Scan for the cell matching the given text and deliver its (x, y) coordinate at center. 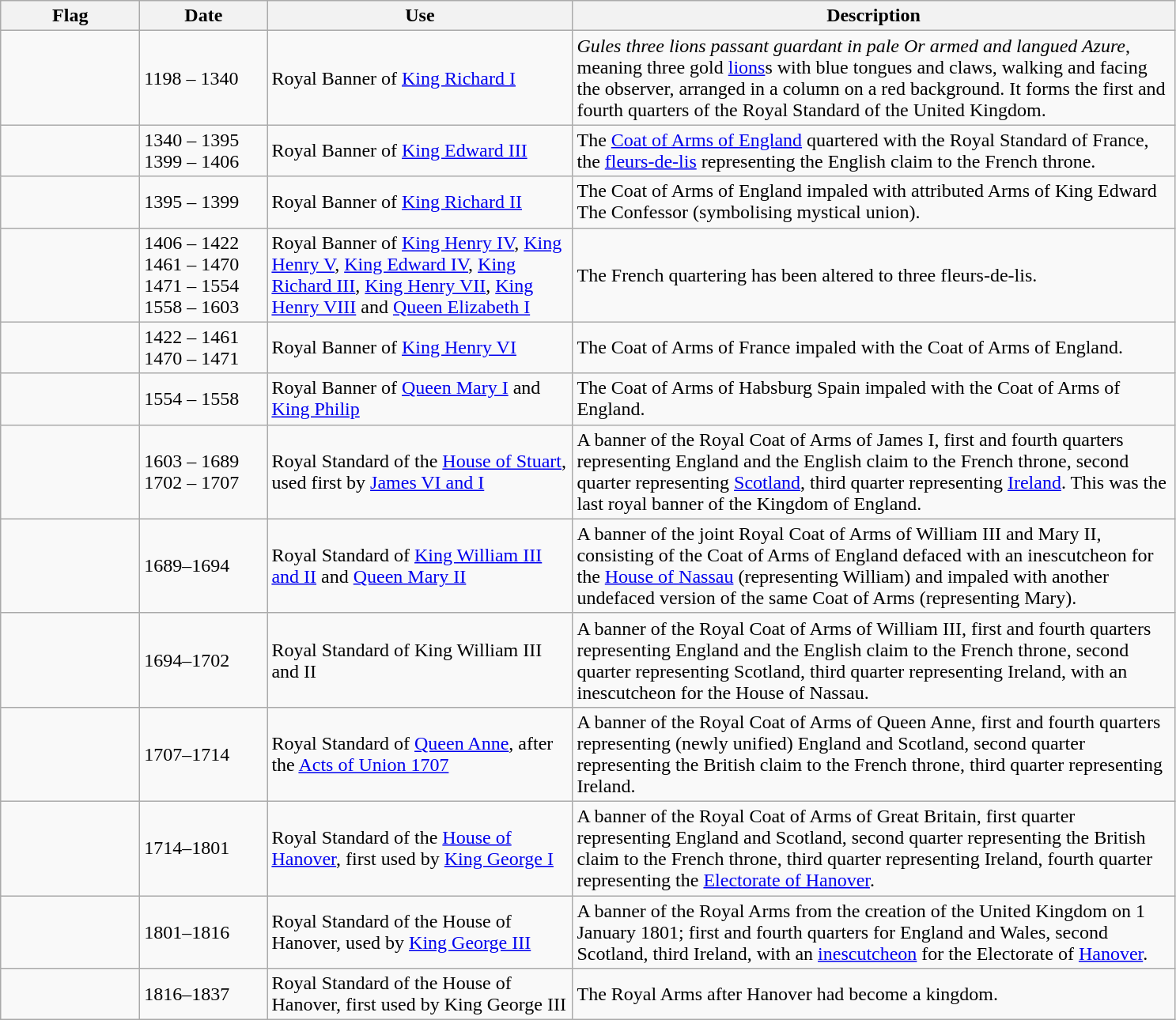
Royal Standard of King William III and II and Queen Mary II (420, 566)
Date (204, 16)
1198 – 1340 (204, 77)
Royal Standard of Queen Anne, after the Acts of Union 1707 (420, 754)
Royal Standard of King William III and II (420, 659)
1406 – 14221461 – 14701471 – 15541558 – 1603 (204, 275)
Flag (70, 16)
1801–1816 (204, 931)
1714–1801 (204, 848)
Royal Banner of King Henry IV, King Henry V, King Edward IV, King Richard III, King Henry VII, King Henry VIII and Queen Elizabeth I (420, 275)
Royal Banner of King Richard I (420, 77)
Use (420, 16)
The French quartering has been altered to three fleurs-de-lis. (873, 275)
1816–1837 (204, 995)
Royal Standard of the House of Stuart, used first by James VI and I (420, 471)
1422 – 14611470 – 1471 (204, 348)
Royal Banner of King Edward III (420, 150)
Royal Standard of the House of Hanover, first used by King George I (420, 848)
Royal Standard of the House of Hanover, first used by King George III (420, 995)
Royal Standard of the House of Hanover, used by King George III (420, 931)
1554 – 1558 (204, 399)
The Coat of Arms of England quartered with the Royal Standard of France, the fleurs-de-lis representing the English claim to the French throne. (873, 150)
Royal Banner of King Henry VI (420, 348)
The Coat of Arms of France impaled with the Coat of Arms of England. (873, 348)
1694–1702 (204, 659)
Royal Banner of Queen Mary I and King Philip (420, 399)
Royal Banner of King Richard II (420, 202)
1603 – 16891702 – 1707 (204, 471)
Description (873, 16)
The Royal Arms after Hanover had become a kingdom. (873, 995)
1340 – 13951399 – 1406 (204, 150)
1707–1714 (204, 754)
1395 – 1399 (204, 202)
The Coat of Arms of England impaled with attributed Arms of King Edward The Confessor (symbolising mystical union). (873, 202)
1689–1694 (204, 566)
The Coat of Arms of Habsburg Spain impaled with the Coat of Arms of England. (873, 399)
